From the cell containing the given text, extract its center point as (x, y) coordinate. 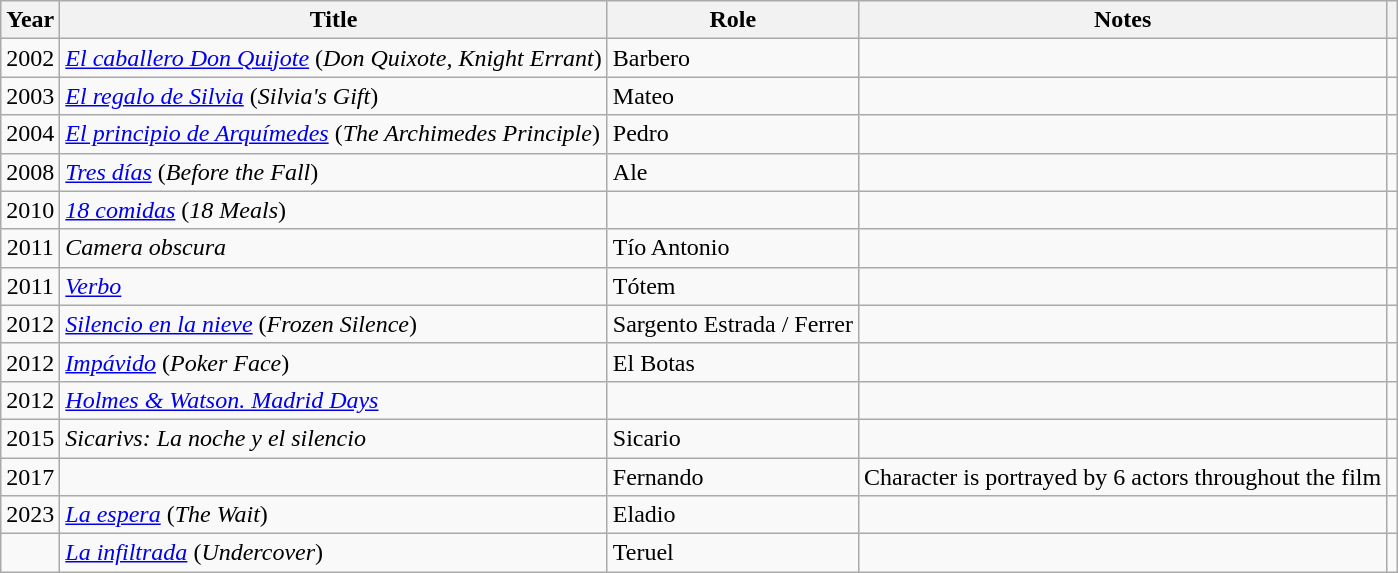
El caballero Don Quijote (Don Quixote, Knight Errant) (334, 58)
2017 (30, 477)
Teruel (732, 553)
El regalo de Silvia (Silvia's Gift) (334, 96)
Fernando (732, 477)
Role (732, 20)
Holmes & Watson. Madrid Days (334, 400)
Verbo (334, 286)
Sargento Estrada / Ferrer (732, 324)
Tótem (732, 286)
2023 (30, 515)
Title (334, 20)
Camera obscura (334, 248)
Eladio (732, 515)
Impávido (Poker Face) (334, 362)
La espera (The Wait) (334, 515)
2015 (30, 438)
2002 (30, 58)
2008 (30, 172)
Tío Antonio (732, 248)
Mateo (732, 96)
18 comidas (18 Meals) (334, 210)
2010 (30, 210)
Tres días (Before the Fall) (334, 172)
El principio de Arquímedes (The Archimedes Principle) (334, 134)
Notes (1122, 20)
El Botas (732, 362)
Year (30, 20)
Ale (732, 172)
La infiltrada (Undercover) (334, 553)
Pedro (732, 134)
Barbero (732, 58)
Character is portrayed by 6 actors throughout the film (1122, 477)
Silencio en la nieve (Frozen Silence) (334, 324)
2004 (30, 134)
Sicarivs: La noche y el silencio (334, 438)
Sicario (732, 438)
2003 (30, 96)
